Search for the cell housing the specified text and yield its [x, y] center coordinate. 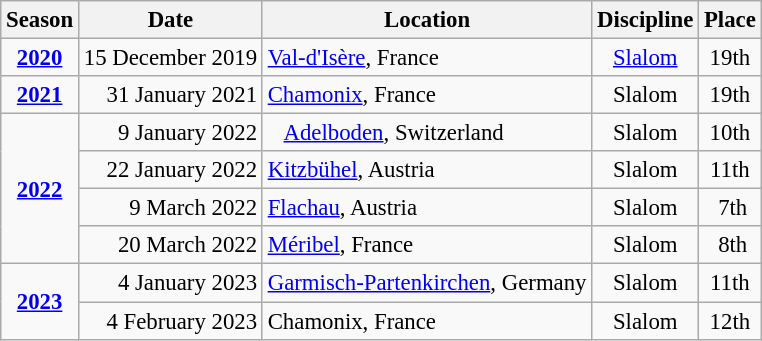
2020 [40, 58]
7th [730, 208]
4 January 2023 [170, 283]
Place [730, 20]
Discipline [646, 20]
9 March 2022 [170, 208]
Garmisch-Partenkirchen, Germany [426, 283]
Méribel, France [426, 245]
8th [730, 245]
9 January 2022 [170, 133]
20 March 2022 [170, 245]
Location [426, 20]
Val-d'Isère, France [426, 58]
12th [730, 321]
Kitzbühel, Austria [426, 170]
2021 [40, 95]
2023 [40, 302]
15 December 2019 [170, 58]
Flachau, Austria [426, 208]
Adelboden, Switzerland [426, 133]
31 January 2021 [170, 95]
Season [40, 20]
Date [170, 20]
2022 [40, 189]
22 January 2022 [170, 170]
10th [730, 133]
4 February 2023 [170, 321]
